Search for the cell housing the specified text and yield its (X, Y) center coordinate. 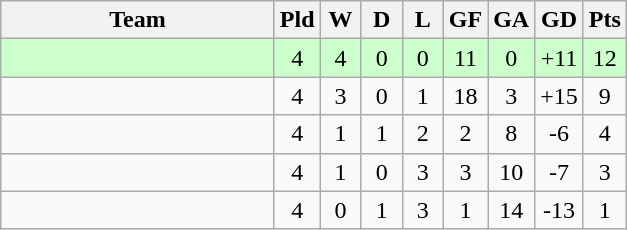
-7 (560, 172)
GF (465, 20)
-6 (560, 134)
D (382, 20)
9 (604, 96)
10 (512, 172)
L (422, 20)
W (340, 20)
11 (465, 58)
-13 (560, 210)
+15 (560, 96)
18 (465, 96)
+11 (560, 58)
GA (512, 20)
GD (560, 20)
12 (604, 58)
Team (138, 20)
Pts (604, 20)
14 (512, 210)
Pld (297, 20)
8 (512, 134)
